Search for the cell housing the specified text and yield its [x, y] center coordinate. 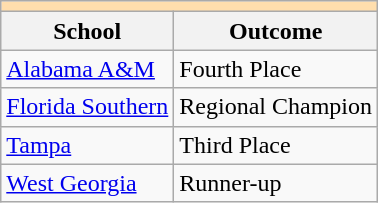
West Georgia [88, 183]
Runner-up [276, 183]
Third Place [276, 145]
Alabama A&M [88, 69]
Fourth Place [276, 69]
Tampa [88, 145]
School [88, 31]
Regional Champion [276, 107]
Outcome [276, 31]
Florida Southern [88, 107]
